Extract the (x, y) coordinate from the center of the cell holding the provided text.  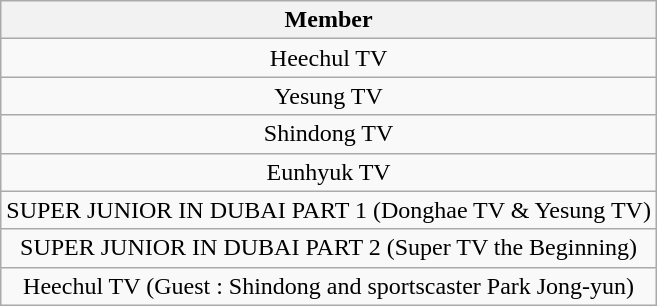
Eunhyuk TV (329, 172)
Member (329, 20)
Yesung TV (329, 96)
SUPER JUNIOR IN DUBAI PART 2 (Super TV the Beginning) (329, 248)
Heechul TV (329, 58)
Heechul TV (Guest : Shindong and sportscaster Park Jong-yun) (329, 286)
SUPER JUNIOR IN DUBAI PART 1 (Donghae TV & Yesung TV) (329, 210)
Shindong TV (329, 134)
